Capture the cell that displays the provided text and extract its [X, Y] central coordinate. 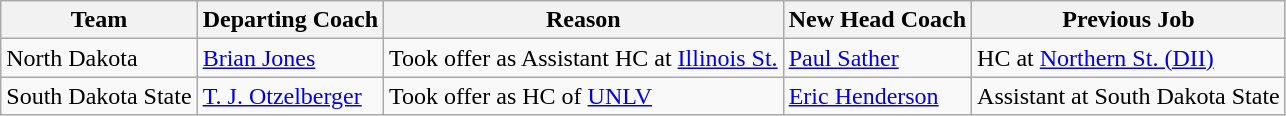
Assistant at South Dakota State [1129, 96]
Departing Coach [290, 20]
Took offer as HC of UNLV [584, 96]
Took offer as Assistant HC at Illinois St. [584, 58]
South Dakota State [99, 96]
Paul Sather [877, 58]
Previous Job [1129, 20]
Reason [584, 20]
T. J. Otzelberger [290, 96]
New Head Coach [877, 20]
Team [99, 20]
North Dakota [99, 58]
Brian Jones [290, 58]
HC at Northern St. (DII) [1129, 58]
Eric Henderson [877, 96]
